From the cell containing the given text, extract its center point as (x, y) coordinate. 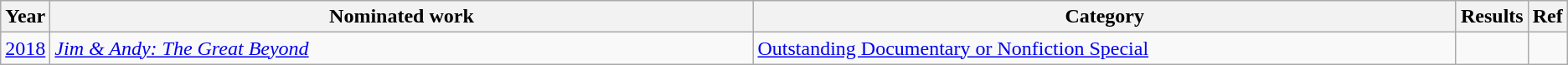
2018 (25, 48)
Outstanding Documentary or Nonfiction Special (1104, 48)
Category (1104, 17)
Year (25, 17)
Nominated work (402, 17)
Ref (1548, 17)
Results (1492, 17)
Jim & Andy: The Great Beyond (402, 48)
